Detect which cell encompasses the target text, then output its [x, y] center coordinate. 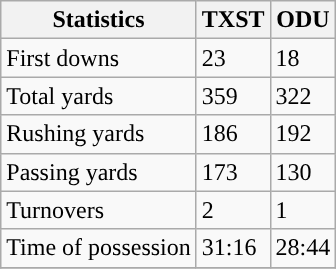
28:44 [303, 248]
1 [303, 210]
322 [303, 96]
359 [233, 96]
192 [303, 134]
Rushing yards [99, 134]
186 [233, 134]
TXST [233, 20]
Passing yards [99, 172]
Statistics [99, 20]
18 [303, 58]
130 [303, 172]
Total yards [99, 96]
ODU [303, 20]
Time of possession [99, 248]
173 [233, 172]
23 [233, 58]
Turnovers [99, 210]
31:16 [233, 248]
First downs [99, 58]
2 [233, 210]
